Extract the [x, y] coordinate from the center of the cell holding the provided text.  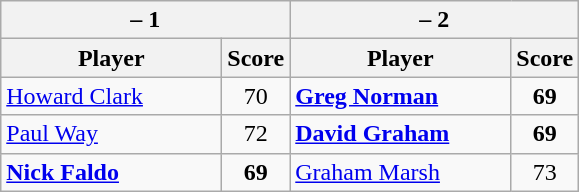
Greg Norman [400, 96]
– 1 [146, 20]
Graham Marsh [400, 172]
73 [545, 172]
Nick Faldo [112, 172]
Howard Clark [112, 96]
72 [256, 134]
Paul Way [112, 134]
David Graham [400, 134]
70 [256, 96]
– 2 [434, 20]
